Capture the cell that displays the provided text and extract its (x, y) central coordinate. 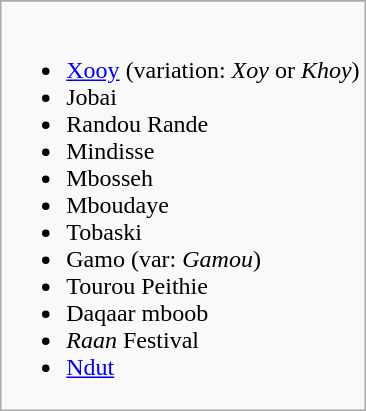
Xooy (variation: Xoy or Khoy)JobaiRandou RandeMindisseMbossehMboudayeTobaskiGamo (var: Gamou)Tourou PeithieDaqaar mboobRaan FestivalNdut (183, 206)
